Extract the (x, y) coordinate from the center of the cell holding the provided text.  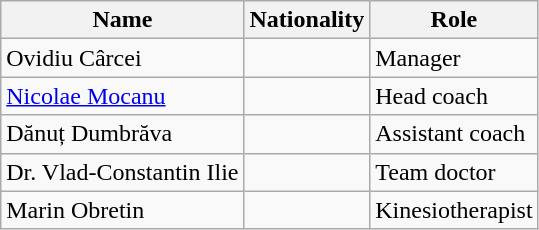
Nicolae Mocanu (122, 96)
Kinesiotherapist (454, 210)
Head coach (454, 96)
Dr. Vlad-Constantin Ilie (122, 172)
Team doctor (454, 172)
Role (454, 20)
Name (122, 20)
Assistant coach (454, 134)
Nationality (307, 20)
Manager (454, 58)
Dănuț Dumbrăva (122, 134)
Marin Obretin (122, 210)
Ovidiu Cârcei (122, 58)
